Pinpoint the cell where the given text exists, returning its [X, Y] midpoint coordinate. 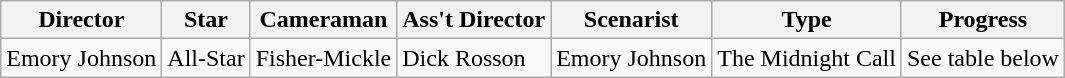
Type [807, 20]
Star [206, 20]
Progress [982, 20]
Fisher-Mickle [324, 58]
Ass't Director [474, 20]
The Midnight Call [807, 58]
Scenarist [632, 20]
See table below [982, 58]
All-Star [206, 58]
Dick Rosson [474, 58]
Cameraman [324, 20]
Director [82, 20]
